Extract the [X, Y] coordinate from the center of the cell holding the provided text.  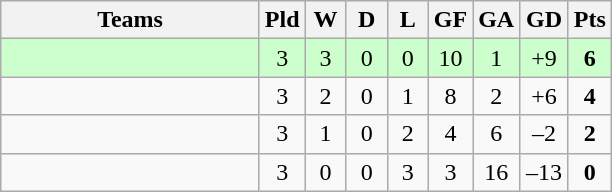
+6 [544, 96]
Teams [130, 20]
8 [450, 96]
W [326, 20]
GF [450, 20]
–2 [544, 134]
GA [496, 20]
+9 [544, 58]
Pld [282, 20]
–13 [544, 172]
D [366, 20]
Pts [590, 20]
16 [496, 172]
L [408, 20]
10 [450, 58]
GD [544, 20]
